Return the (x, y) coordinate for the center point of the cell that contains the specified text.  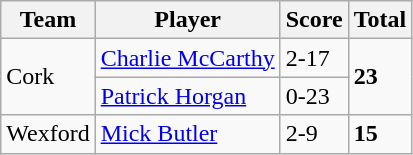
2-9 (314, 134)
Patrick Horgan (188, 96)
Player (188, 20)
15 (380, 134)
Mick Butler (188, 134)
Charlie McCarthy (188, 58)
Wexford (48, 134)
Total (380, 20)
Score (314, 20)
Team (48, 20)
2-17 (314, 58)
0-23 (314, 96)
23 (380, 77)
Cork (48, 77)
